Locate the cell with the specified text and output its (X, Y) center coordinate. 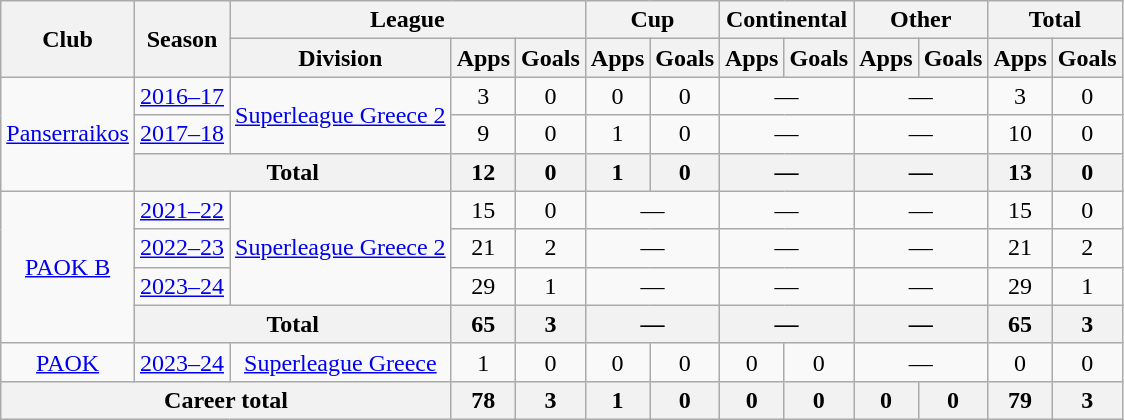
2016–17 (182, 96)
Club (68, 39)
Continental (787, 20)
13 (1020, 172)
Cup (652, 20)
10 (1020, 134)
Career total (226, 400)
Other (921, 20)
PAOK B (68, 267)
2022–23 (182, 248)
PAOK (68, 362)
12 (483, 172)
79 (1020, 400)
League (408, 20)
2021–22 (182, 210)
Division (341, 58)
9 (483, 134)
78 (483, 400)
Season (182, 39)
Panserraikos (68, 134)
Superleague Greece (341, 362)
2017–18 (182, 134)
